Locate the cell with the specified text and output its [X, Y] center coordinate. 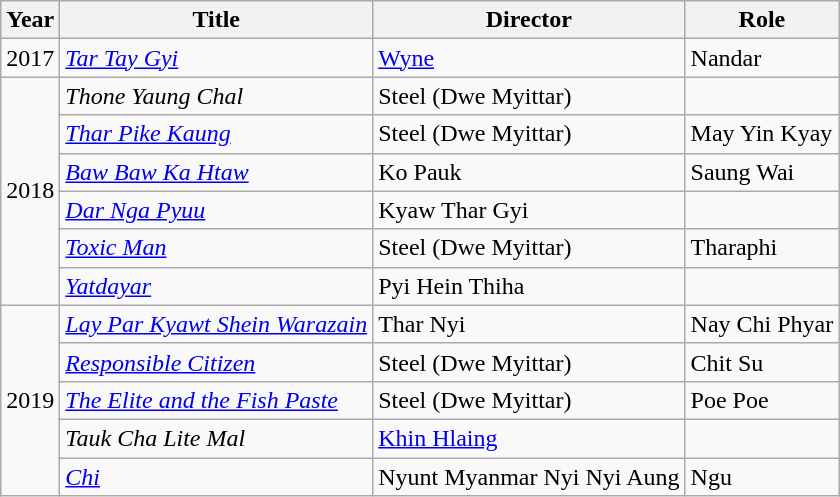
Pyi Hein Thiha [529, 286]
Chi [216, 477]
Role [762, 20]
Toxic Man [216, 248]
Thar Nyi [529, 324]
2018 [30, 191]
Baw Baw Ka Htaw [216, 172]
Year [30, 20]
Khin Hlaing [529, 438]
Ko Pauk [529, 172]
2019 [30, 400]
Thar Pike Kaung [216, 134]
Dar Nga Pyuu [216, 210]
Ngu [762, 477]
Kyaw Thar Gyi [529, 210]
Yatdayar [216, 286]
Title [216, 20]
Tauk Cha Lite Mal [216, 438]
Tar Tay Gyi [216, 58]
Lay Par Kyawt Shein Warazain [216, 324]
Director [529, 20]
Chit Su [762, 362]
The Elite and the Fish Paste [216, 400]
Nay Chi Phyar [762, 324]
2017 [30, 58]
Saung Wai [762, 172]
Thone Yaung Chal [216, 96]
Poe Poe [762, 400]
Nyunt Myanmar Nyi Nyi Aung [529, 477]
May Yin Kyay [762, 134]
Tharaphi [762, 248]
Responsible Citizen [216, 362]
Nandar [762, 58]
Wyne [529, 58]
